Provide the [x, y] coordinate of the cell's center where the given text is located.  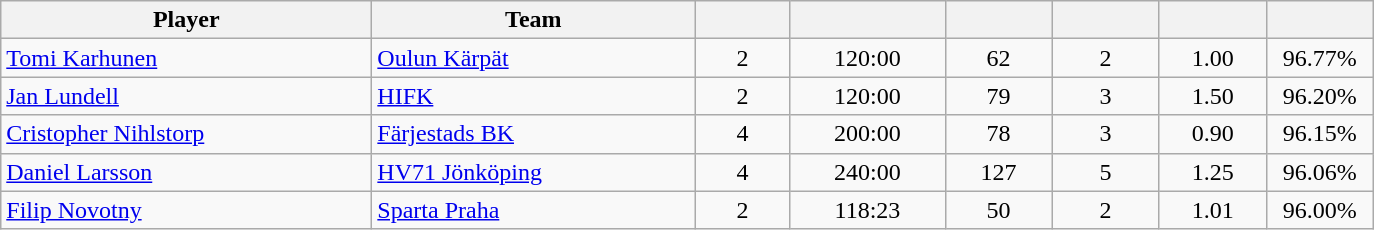
1.25 [1212, 172]
Tomi Karhunen [186, 58]
Färjestads BK [534, 134]
5 [1106, 172]
0.90 [1212, 134]
HIFK [534, 96]
62 [998, 58]
79 [998, 96]
96.06% [1320, 172]
HV71 Jönköping [534, 172]
96.20% [1320, 96]
Daniel Larsson [186, 172]
118:23 [868, 210]
Sparta Praha [534, 210]
Team [534, 20]
200:00 [868, 134]
Oulun Kärpät [534, 58]
127 [998, 172]
240:00 [868, 172]
1.01 [1212, 210]
96.77% [1320, 58]
78 [998, 134]
50 [998, 210]
96.00% [1320, 210]
96.15% [1320, 134]
Player [186, 20]
1.50 [1212, 96]
Jan Lundell [186, 96]
Cristopher Nihlstorp [186, 134]
Filip Novotny [186, 210]
1.00 [1212, 58]
